Capture the cell that displays the provided text and extract its (X, Y) central coordinate. 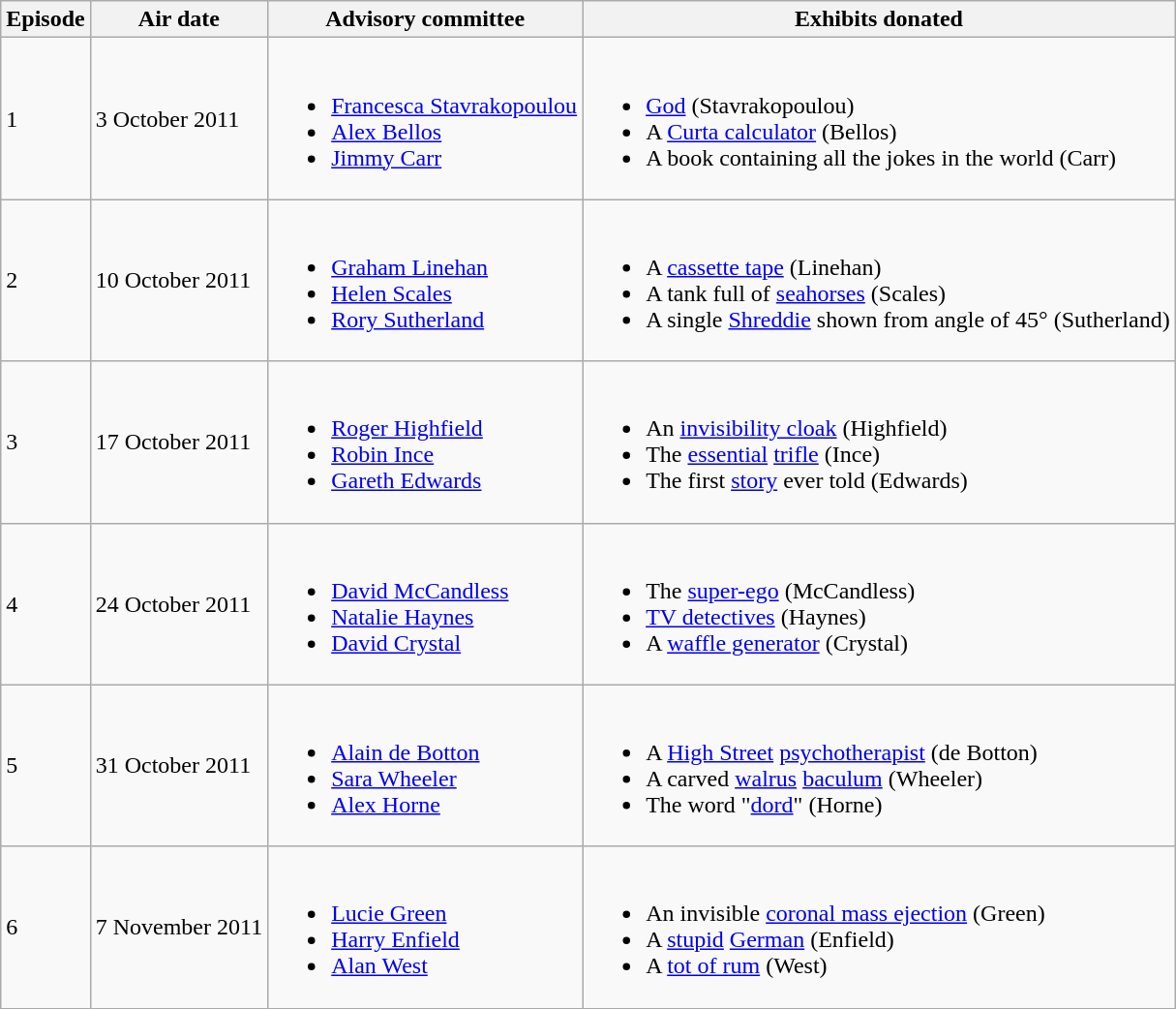
God (Stavrakopoulou)A Curta calculator (Bellos)A book containing all the jokes in the world (Carr) (879, 118)
Roger HighfieldRobin InceGareth Edwards (426, 442)
24 October 2011 (178, 604)
6 (45, 928)
David McCandlessNatalie HaynesDavid Crystal (426, 604)
Lucie GreenHarry EnfieldAlan West (426, 928)
3 (45, 442)
An invisible coronal mass ejection (Green)A stupid German (Enfield)A tot of rum (West) (879, 928)
3 October 2011 (178, 118)
10 October 2011 (178, 281)
Episode (45, 19)
17 October 2011 (178, 442)
Exhibits donated (879, 19)
Francesca StavrakopoulouAlex BellosJimmy Carr (426, 118)
An invisibility cloak (Highfield)The essential trifle (Ince)The first story ever told (Edwards) (879, 442)
7 November 2011 (178, 928)
A cassette tape (Linehan)A tank full of seahorses (Scales)A single Shreddie shown from angle of 45° (Sutherland) (879, 281)
2 (45, 281)
Graham LinehanHelen ScalesRory Sutherland (426, 281)
The super-ego (McCandless)TV detectives (Haynes)A waffle generator (Crystal) (879, 604)
31 October 2011 (178, 765)
1 (45, 118)
A High Street psychotherapist (de Botton)A carved walrus baculum (Wheeler)The word "dord" (Horne) (879, 765)
Air date (178, 19)
Alain de BottonSara WheelerAlex Horne (426, 765)
Advisory committee (426, 19)
5 (45, 765)
4 (45, 604)
